From the cell containing the given text, extract its center point as [X, Y] coordinate. 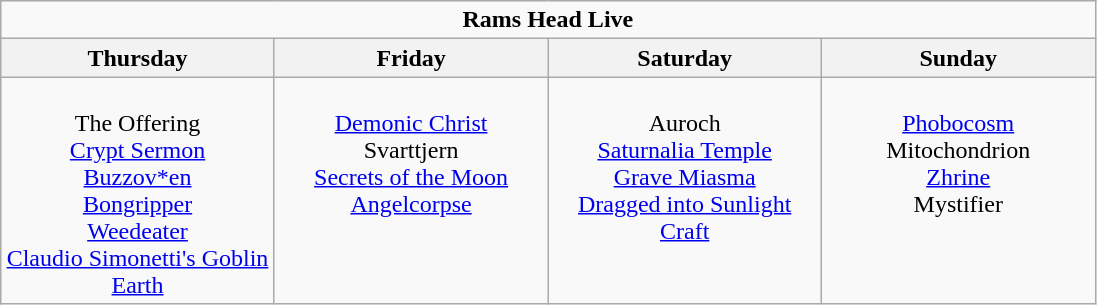
Auroch Saturnalia Temple Grave Miasma Dragged into Sunlight Craft [685, 190]
Rams Head Live [548, 20]
Sunday [958, 58]
Thursday [138, 58]
Friday [411, 58]
Saturday [685, 58]
Demonic Christ Svarttjern Secrets of the Moon Angelcorpse [411, 190]
Phobocosm Mitochondrion Zhrine Mystifier [958, 190]
The Offering Crypt Sermon Buzzov*en Bongripper Weedeater Claudio Simonetti's Goblin Earth [138, 190]
